Output the [X, Y] coordinate of the center of the cell containing the given text.  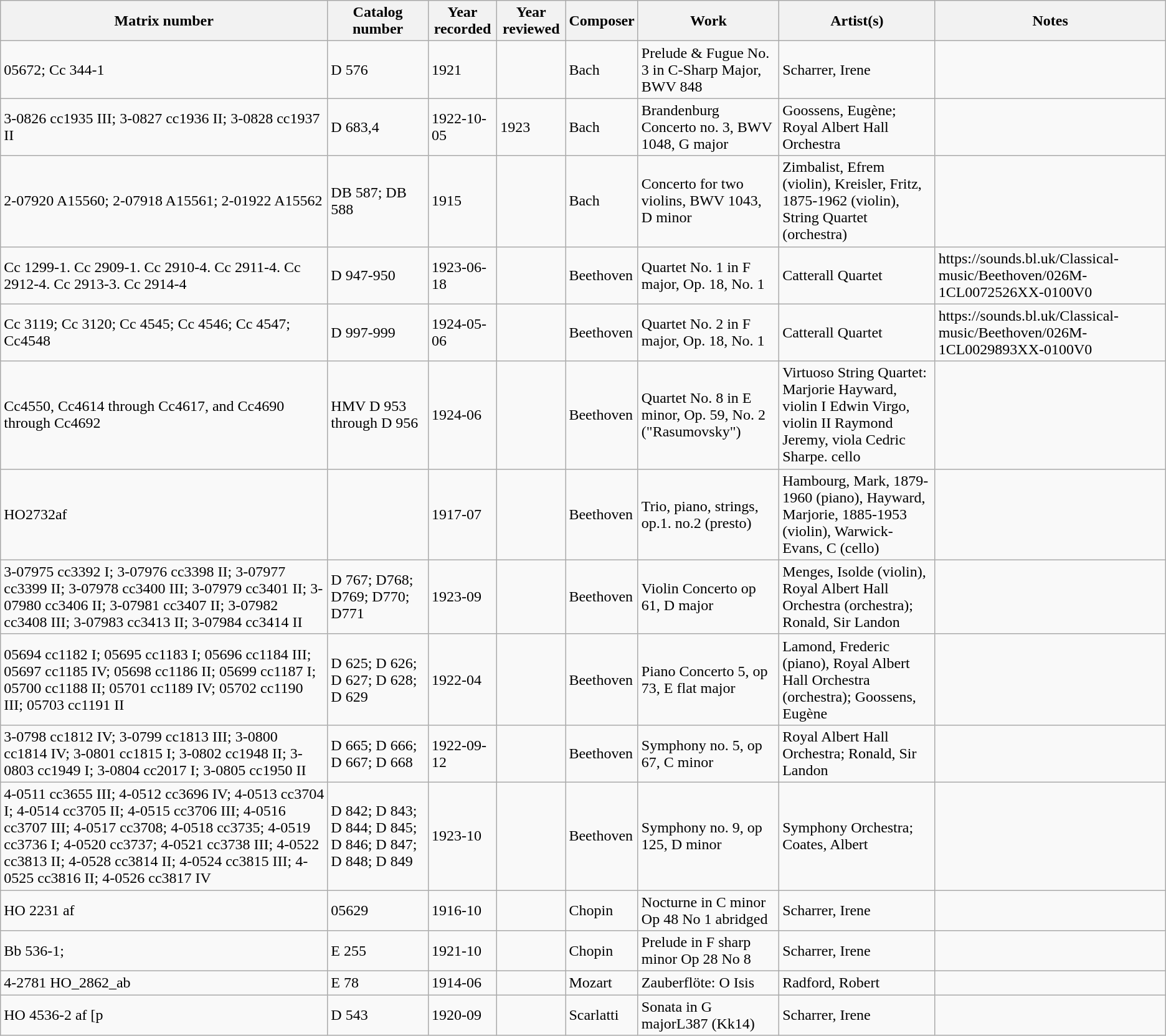
D 683,4 [378, 127]
1922-10-05 [462, 127]
DB 587; DB 588 [378, 201]
D 997-999 [378, 332]
2-07920 A15560; 2-07918 A15561; 2-01922 A15562 [164, 201]
Lamond, Frederic (piano), Royal Albert Hall Orchestra (orchestra); Goossens, Eugène [857, 679]
Virtuoso String Quartet:Marjorie Hayward, violin I Edwin Virgo, violin II Raymond Jeremy, viola Cedric Sharpe. cello [857, 415]
Zimbalist, Efrem (violin), Kreisler, Fritz, 1875-1962 (violin), String Quartet (orchestra) [857, 201]
Notes [1050, 21]
Quartet No. 2 in F major, Op. 18, No. 1 [708, 332]
1923-09 [462, 596]
D 665; D 666; D 667; D 668 [378, 753]
E 255 [378, 951]
1923-10 [462, 836]
E 78 [378, 983]
1921-10 [462, 951]
https://sounds.bl.uk/Classical-music/Beethoven/026M-1CL0029893XX-0100V0 [1050, 332]
Brandenburg Concerto no. 3, BWV 1048, G major [708, 127]
Violin Concerto op 61, D major [708, 596]
Goossens, Eugène; Royal Albert Hall Orchestra [857, 127]
Matrix number [164, 21]
Concerto for two violins, BWV 1043, D minor [708, 201]
Piano Concerto 5, op 73, E flat major [708, 679]
Hambourg, Mark, 1879-1960 (piano), Hayward, Marjorie, 1885-1953 (violin), Warwick-Evans, C (cello) [857, 514]
D 767; D768; D769; D770; D771 [378, 596]
1915 [462, 201]
Artist(s) [857, 21]
Royal Albert Hall Orchestra; Ronald, Sir Landon [857, 753]
HO2732af [164, 514]
1922-09-12 [462, 753]
Year recorded [462, 21]
1923-06-18 [462, 275]
05629 [378, 910]
Symphony Orchestra; Coates, Albert [857, 836]
1921 [462, 70]
Prelude & Fugue No. 3 in C-Sharp Major, BWV 848 [708, 70]
Work [708, 21]
Trio, piano, strings, op.1. no.2 (presto) [708, 514]
D 947-950 [378, 275]
Bb 536-1; [164, 951]
Sonata in G majorL387 (Kk14) [708, 1015]
Symphony no. 5, op 67, C minor [708, 753]
Quartet No. 8 in E minor, Op. 59, No. 2 ("Rasumovsky") [708, 415]
1924-06 [462, 415]
1924-05-06 [462, 332]
https://sounds.bl.uk/Classical-music/Beethoven/026M-1CL0072526XX-0100V0 [1050, 275]
Cc4550, Cc4614 through Cc4617, and Cc4690 through Cc4692 [164, 415]
3-0798 cc1812 IV; 3-0799 cc1813 III; 3-0800 cc1814 IV; 3-0801 cc1815 I; 3-0802 cc1948 II; 3-0803 cc1949 I; 3-0804 cc2017 I; 3-0805 cc1950 II [164, 753]
HO 2231 af [164, 910]
D 576 [378, 70]
Year reviewed [531, 21]
Symphony no. 9, op 125, D minor [708, 836]
Cc 1299-1. Cc 2909-1. Cc 2910-4. Cc 2911-4. Cc 2912-4. Cc 2913-3. Cc 2914-4 [164, 275]
Catalog number [378, 21]
3-0826 cc1935 III; 3-0827 cc1936 II; 3-0828 cc1937 II [164, 127]
D 625; D 626; D 627; D 628; D 629 [378, 679]
Scarlatti [602, 1015]
D 543 [378, 1015]
Composer [602, 21]
1922-04 [462, 679]
D 842; D 843; D 844; D 845; D 846; D 847; D 848; D 849 [378, 836]
HMV D 953 through D 956 [378, 415]
Nocturne in C minor Op 48 No 1 abridged [708, 910]
Quartet No. 1 in F major, Op. 18, No. 1 [708, 275]
Radford, Robert [857, 983]
HO 4536-2 af [p [164, 1015]
4-2781 HO_2862_ab [164, 983]
1914-06 [462, 983]
1920-09 [462, 1015]
1923 [531, 127]
1917-07 [462, 514]
05672; Cc 344-1 [164, 70]
Menges, Isolde (violin), Royal Albert Hall Orchestra (orchestra); Ronald, Sir Landon [857, 596]
Prelude in F sharp minor Op 28 No 8 [708, 951]
1916-10 [462, 910]
Zauberflöte: O Isis [708, 983]
Cc 3119; Cc 3120; Cc 4545; Cc 4546; Cc 4547; Cc4548 [164, 332]
Mozart [602, 983]
